Determine the (x, y) coordinate at the center of the cell enclosing the given text.  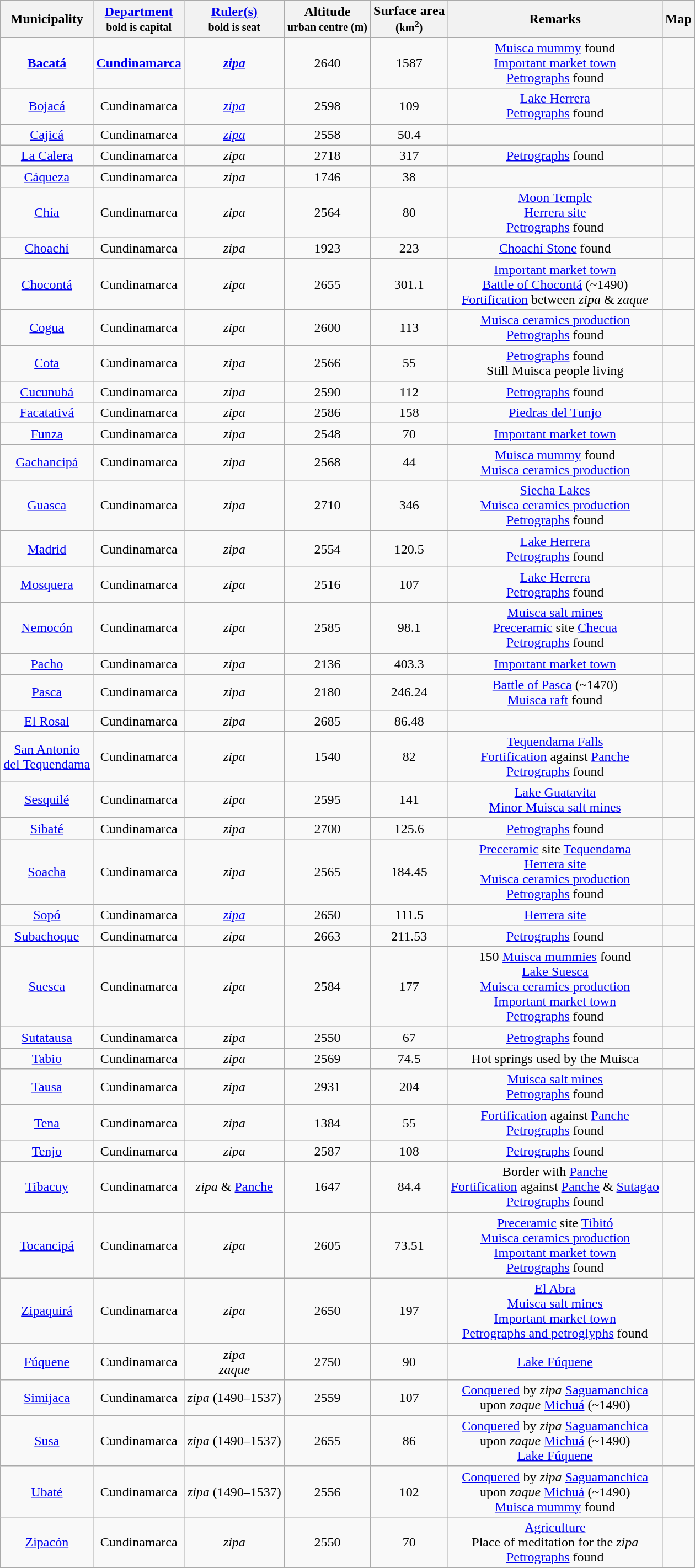
246.24 (409, 692)
2598 (327, 106)
Herrera site (555, 915)
44 (409, 462)
Choachí (47, 248)
2565 (327, 871)
346 (409, 506)
2590 (327, 392)
Lake Fúquene (555, 1362)
113 (409, 327)
Altitudeurban centre (m) (327, 19)
98.1 (409, 628)
Cáqueza (47, 176)
108 (409, 1151)
2931 (327, 1087)
Bacatá (47, 63)
Gachancipá (47, 462)
111.5 (409, 915)
Suesca (47, 987)
Fortification against PanchePetrographs found (555, 1123)
2600 (327, 327)
Soacha (47, 871)
Facatativá (47, 413)
50.4 (409, 135)
Funza (47, 434)
Cogua (47, 327)
Muisca ceramics productionPetrographs found (555, 327)
1923 (327, 248)
Zipaquirá (47, 1311)
2750 (327, 1362)
2556 (327, 1491)
Hot springs used by the Muisca (555, 1059)
Zipacón (47, 1542)
211.53 (409, 936)
1587 (409, 63)
Tenjo (47, 1151)
2568 (327, 462)
Conquered by zipa Saguamanchicaupon zaque Michuá (~1490) (555, 1397)
El AbraMuisca salt minesImportant market townPetrographs and petroglyphs found (555, 1311)
204 (409, 1087)
2710 (327, 506)
Cajicá (47, 135)
Sopó (47, 915)
Muisca mummy foundImportant market townPetrographs found (555, 63)
2685 (327, 721)
El Rosal (47, 721)
Madrid (47, 549)
Piedras del Tunjo (555, 413)
90 (409, 1362)
Cucunubá (47, 392)
2718 (327, 155)
Chía (47, 212)
Fúquene (47, 1362)
Petrographs foundStill Muisca people living (555, 364)
zipazaque (234, 1362)
Battle of Pasca (~1470)Muisca raft found (555, 692)
Border with PancheFortification against Panche & SutagaoPetrographs found (555, 1187)
Tibacuy (47, 1187)
Muisca mummy foundMuisca ceramics production (555, 462)
Simijaca (47, 1397)
1540 (327, 756)
2136 (327, 664)
38 (409, 176)
Guasca (47, 506)
Sesquilé (47, 799)
Nemocón (47, 628)
84.4 (409, 1187)
2587 (327, 1151)
2554 (327, 549)
AgriculturePlace of meditation for the zipaPetrographs found (555, 1542)
Important market townBattle of Chocontá (~1490)Fortification between zipa & zaque (555, 284)
1746 (327, 176)
2548 (327, 434)
Muisca salt minesPreceramic site ChecuaPetrographs found (555, 628)
102 (409, 1491)
2558 (327, 135)
Tabio (47, 1059)
2566 (327, 364)
2663 (327, 936)
2516 (327, 584)
184.45 (409, 871)
Susa (47, 1441)
2584 (327, 987)
2564 (327, 212)
Sutatausa (47, 1038)
Sibaté (47, 828)
73.51 (409, 1245)
2595 (327, 799)
Siecha LakesMuisca ceramics productionPetrographs found (555, 506)
Tausa (47, 1087)
Remarks (555, 19)
Conquered by zipa Saguamanchicaupon zaque Michuá (~1490)Muisca mummy found (555, 1491)
301.1 (409, 284)
109 (409, 106)
Bojacá (47, 106)
2585 (327, 628)
1384 (327, 1123)
223 (409, 248)
1647 (327, 1187)
Choachí Stone found (555, 248)
403.3 (409, 664)
San Antoniodel Tequendama (47, 756)
Ruler(s)bold is seat (234, 19)
Pacho (47, 664)
2180 (327, 692)
Tocancipá (47, 1245)
Surface area(km2) (409, 19)
Map (678, 19)
80 (409, 212)
Pasca (47, 692)
86 (409, 1441)
Lake GuatavitaMinor Muisca salt mines (555, 799)
Subachoque (47, 936)
2640 (327, 63)
2569 (327, 1059)
2605 (327, 1245)
120.5 (409, 549)
82 (409, 756)
197 (409, 1311)
2586 (327, 413)
Conquered by zipa Saguamanchicaupon zaque Michuá (~1490)Lake Fúquene (555, 1441)
Preceramic site TibitóMuisca ceramics productionImportant market townPetrographs found (555, 1245)
Chocontá (47, 284)
Moon TempleHerrera sitePetrographs found (555, 212)
112 (409, 392)
2700 (327, 828)
177 (409, 987)
Cota (47, 364)
Municipality (47, 19)
158 (409, 413)
Ubaté (47, 1491)
67 (409, 1038)
Tequendama FallsFortification against PanchePetrographs found (555, 756)
74.5 (409, 1059)
86.48 (409, 721)
150 Muisca mummies foundLake SuescaMuisca ceramics productionImportant market townPetrographs found (555, 987)
Departmentbold is capital (139, 19)
317 (409, 155)
2559 (327, 1397)
Mosquera (47, 584)
Tena (47, 1123)
125.6 (409, 828)
141 (409, 799)
Muisca salt minesPetrographs found (555, 1087)
zipa & Panche (234, 1187)
Preceramic site TequendamaHerrera siteMuisca ceramics productionPetrographs found (555, 871)
La Calera (47, 155)
